Search for the cell housing the specified text and yield its (x, y) center coordinate. 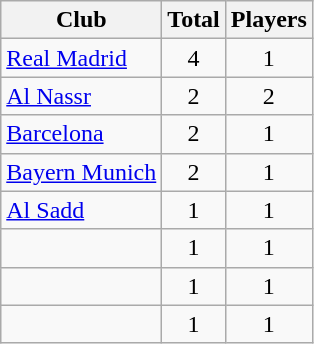
Bayern Munich (82, 172)
Al Nassr (82, 96)
Players (268, 20)
Real Madrid (82, 58)
4 (194, 58)
Club (82, 20)
Barcelona (82, 134)
Total (194, 20)
Al Sadd (82, 210)
